Return the (X, Y) coordinate for the center point of the cell that contains the specified text.  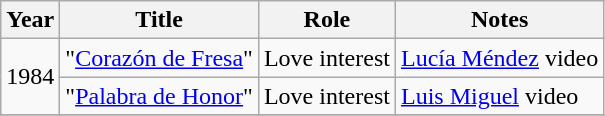
Year (30, 20)
Lucía Méndez video (499, 58)
"Corazón de Fresa" (160, 58)
Title (160, 20)
"Palabra de Honor" (160, 96)
Luis Miguel video (499, 96)
Role (326, 20)
Notes (499, 20)
1984 (30, 77)
